Return the [x, y] coordinate for the center point of the cell that contains the specified text.  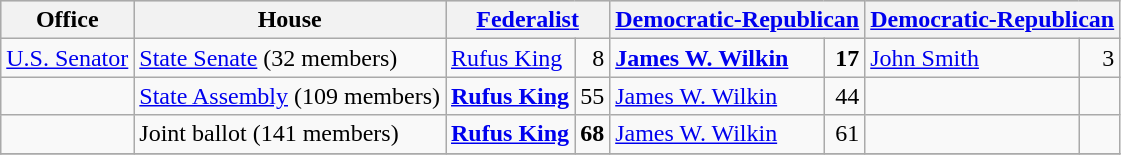
Joint ballot (141 members) [290, 134]
Office [68, 20]
John Smith [972, 58]
68 [592, 134]
State Senate (32 members) [290, 58]
3 [1100, 58]
61 [844, 134]
State Assembly (109 members) [290, 96]
Federalist [528, 20]
55 [592, 96]
House [290, 20]
17 [844, 58]
44 [844, 96]
8 [592, 58]
U.S. Senator [68, 58]
